Identify which cell holds the provided text, then report its [x, y] central coordinate. 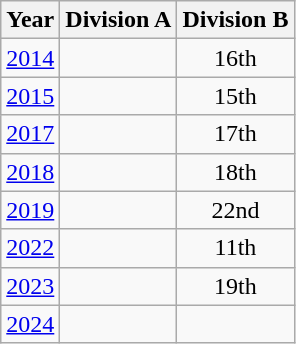
2024 [30, 324]
Division B [236, 20]
19th [236, 286]
11th [236, 248]
Year [30, 20]
Division A [118, 20]
2019 [30, 210]
2018 [30, 172]
18th [236, 172]
16th [236, 58]
2015 [30, 96]
2017 [30, 134]
15th [236, 96]
2023 [30, 286]
22nd [236, 210]
2014 [30, 58]
2022 [30, 248]
17th [236, 134]
